Capture the cell that displays the provided text and extract its [x, y] central coordinate. 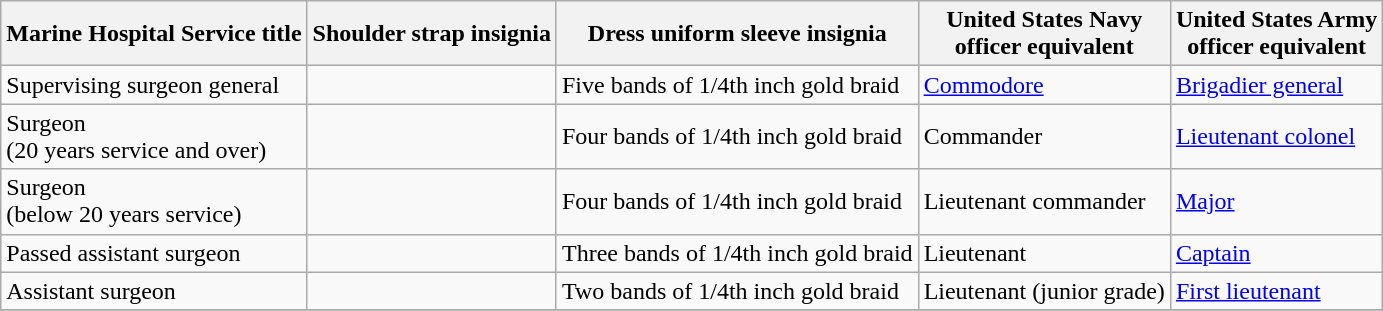
United States Armyofficer equivalent [1276, 34]
Surgeon(below 20 years service) [154, 202]
Dress uniform sleeve insignia [737, 34]
Three bands of 1/4th inch gold braid [737, 253]
Passed assistant surgeon [154, 253]
Lieutenant [1044, 253]
Assistant surgeon [154, 291]
Lieutenant colonel [1276, 136]
Shoulder strap insignia [432, 34]
United States Navyofficer equivalent [1044, 34]
Supervising surgeon general [154, 85]
Lieutenant (junior grade) [1044, 291]
Marine Hospital Service title [154, 34]
Two bands of 1/4th inch gold braid [737, 291]
First lieutenant [1276, 291]
Commander [1044, 136]
Major [1276, 202]
Commodore [1044, 85]
Five bands of 1/4th inch gold braid [737, 85]
Captain [1276, 253]
Lieutenant commander [1044, 202]
Surgeon(20 years service and over) [154, 136]
Brigadier general [1276, 85]
